Identify which cell holds the provided text, then report its (X, Y) central coordinate. 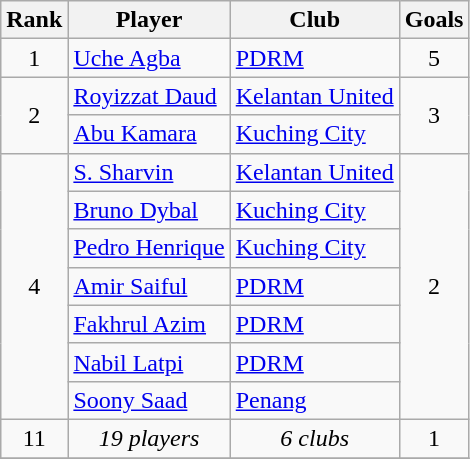
Abu Kamara (149, 134)
Uche Agba (149, 58)
4 (34, 286)
Rank (34, 20)
Club (314, 20)
Pedro Henrique (149, 248)
Penang (314, 400)
Player (149, 20)
19 players (149, 438)
Soony Saad (149, 400)
Amir Saiful (149, 286)
Nabil Latpi (149, 362)
3 (434, 115)
Goals (434, 20)
Royizzat Daud (149, 96)
Fakhrul Azim (149, 324)
S. Sharvin (149, 172)
Bruno Dybal (149, 210)
5 (434, 58)
6 clubs (314, 438)
11 (34, 438)
